Search for the cell housing the specified text and yield its [X, Y] center coordinate. 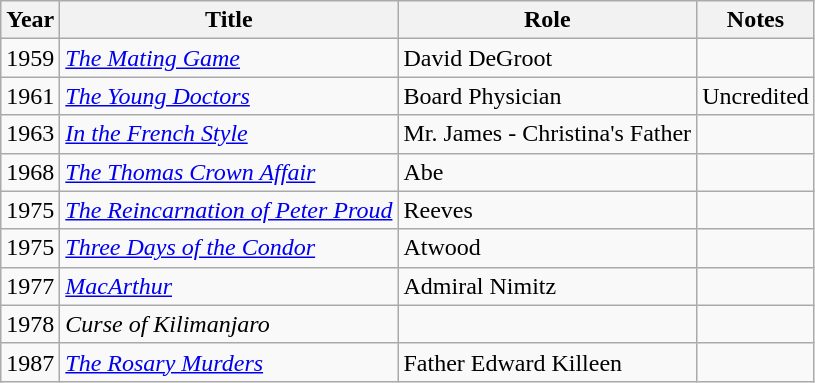
Board Physician [548, 96]
1978 [30, 324]
1961 [30, 96]
Year [30, 20]
The Thomas Crown Affair [229, 172]
1968 [30, 172]
1963 [30, 134]
The Rosary Murders [229, 362]
Admiral Nimitz [548, 286]
The Mating Game [229, 58]
Uncredited [756, 96]
1977 [30, 286]
1987 [30, 362]
Father Edward Killeen [548, 362]
In the French Style [229, 134]
Role [548, 20]
Title [229, 20]
MacArthur [229, 286]
1959 [30, 58]
Notes [756, 20]
The Young Doctors [229, 96]
Reeves [548, 210]
David DeGroot [548, 58]
The Reincarnation of Peter Proud [229, 210]
Atwood [548, 248]
Three Days of the Condor [229, 248]
Abe [548, 172]
Curse of Kilimanjaro [229, 324]
Mr. James - Christina's Father [548, 134]
